Locate the cell with the specified text and output its [x, y] center coordinate. 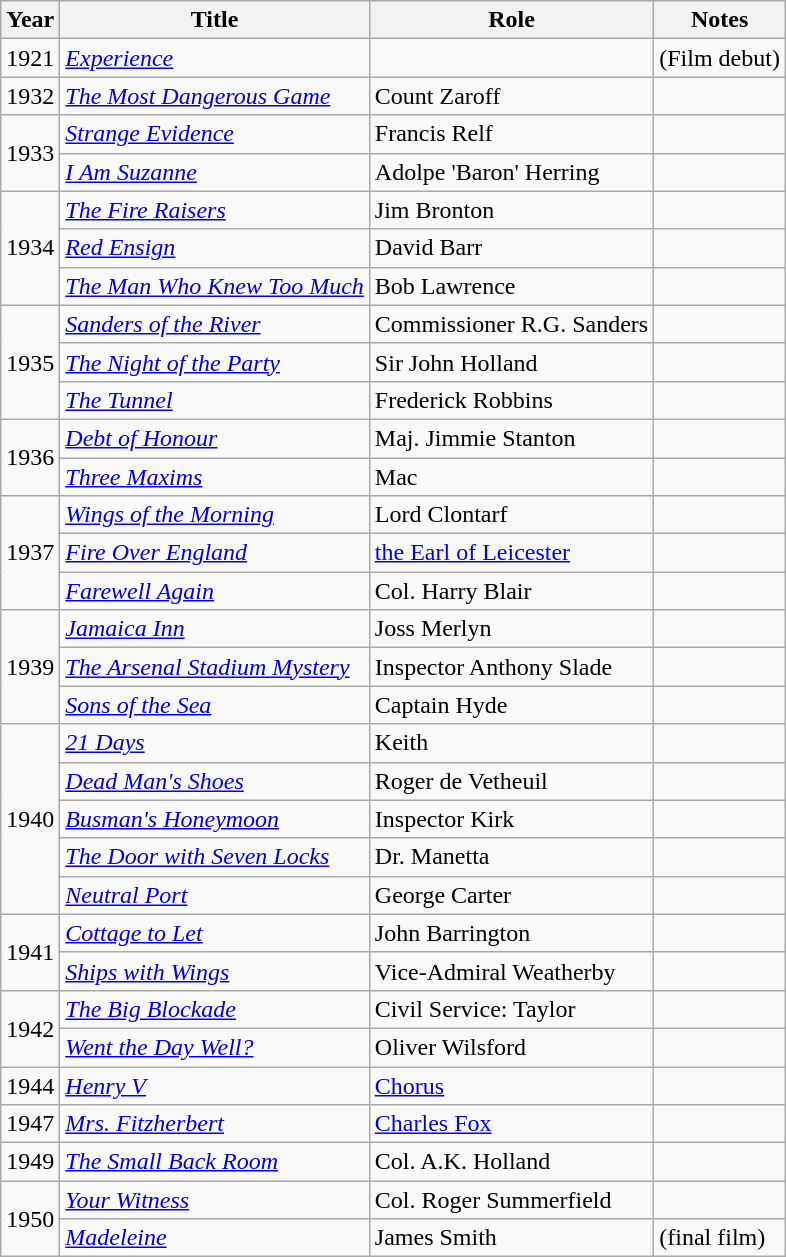
Debt of Honour [215, 438]
21 Days [215, 743]
Wings of the Morning [215, 515]
Role [511, 20]
The Door with Seven Locks [215, 857]
Mac [511, 477]
1950 [30, 1219]
I Am Suzanne [215, 172]
1935 [30, 362]
Charles Fox [511, 1124]
Count Zaroff [511, 96]
Title [215, 20]
Captain Hyde [511, 705]
1921 [30, 58]
George Carter [511, 895]
(final film) [720, 1238]
Lord Clontarf [511, 515]
1949 [30, 1162]
Sir John Holland [511, 362]
Chorus [511, 1085]
Francis Relf [511, 134]
David Barr [511, 248]
Inspector Kirk [511, 819]
Maj. Jimmie Stanton [511, 438]
Went the Day Well? [215, 1047]
James Smith [511, 1238]
Civil Service: Taylor [511, 1009]
Ships with Wings [215, 971]
Commissioner R.G. Sanders [511, 324]
1933 [30, 153]
1937 [30, 553]
1932 [30, 96]
Experience [215, 58]
The Small Back Room [215, 1162]
The Night of the Party [215, 362]
Farewell Again [215, 591]
Neutral Port [215, 895]
Busman's Honeymoon [215, 819]
Your Witness [215, 1200]
Red Ensign [215, 248]
The Most Dangerous Game [215, 96]
1936 [30, 457]
Jamaica Inn [215, 629]
Fire Over England [215, 553]
Inspector Anthony Slade [511, 667]
Dr. Manetta [511, 857]
1944 [30, 1085]
Three Maxims [215, 477]
Oliver Wilsford [511, 1047]
1939 [30, 667]
The Tunnel [215, 400]
Year [30, 20]
1934 [30, 248]
John Barrington [511, 933]
the Earl of Leicester [511, 553]
The Fire Raisers [215, 210]
The Big Blockade [215, 1009]
Henry V [215, 1085]
Dead Man's Shoes [215, 781]
The Man Who Knew Too Much [215, 286]
Notes [720, 20]
Mrs. Fitzherbert [215, 1124]
Vice-Admiral Weatherby [511, 971]
The Arsenal Stadium Mystery [215, 667]
Sons of the Sea [215, 705]
Adolpe 'Baron' Herring [511, 172]
Joss Merlyn [511, 629]
Cottage to Let [215, 933]
(Film debut) [720, 58]
Sanders of the River [215, 324]
Col. Roger Summerfield [511, 1200]
1947 [30, 1124]
1941 [30, 952]
Bob Lawrence [511, 286]
Roger de Vetheuil [511, 781]
Col. Harry Blair [511, 591]
1942 [30, 1028]
Strange Evidence [215, 134]
Frederick Robbins [511, 400]
1940 [30, 819]
Keith [511, 743]
Col. A.K. Holland [511, 1162]
Madeleine [215, 1238]
Jim Bronton [511, 210]
